Pinpoint the cell where the given text exists, returning its [x, y] midpoint coordinate. 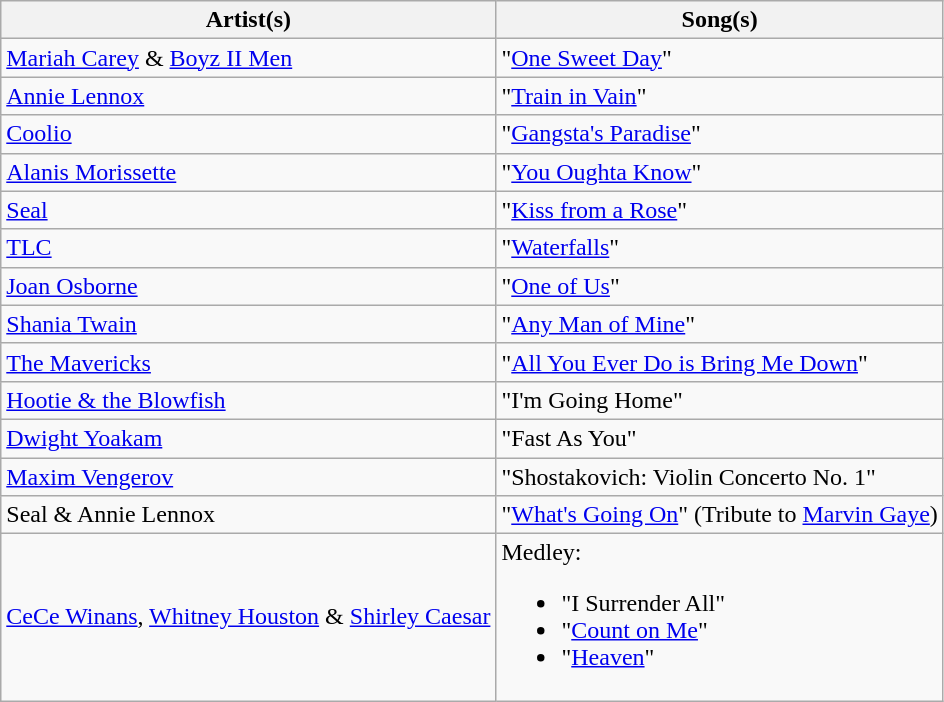
The Mavericks [248, 362]
Mariah Carey & Boyz II Men [248, 58]
"You Oughta Know" [720, 172]
"Kiss from a Rose" [720, 210]
"One Sweet Day" [720, 58]
"Gangsta's Paradise" [720, 134]
"Waterfalls" [720, 248]
Annie Lennox [248, 96]
Song(s) [720, 20]
Seal & Annie Lennox [248, 515]
"Any Man of Mine" [720, 324]
Joan Osborne [248, 286]
Alanis Morissette [248, 172]
TLC [248, 248]
Seal [248, 210]
Coolio [248, 134]
Medley:"I Surrender All""Count on Me""Heaven" [720, 618]
"Shostakovich: Violin Concerto No. 1" [720, 477]
"Fast As You" [720, 438]
Dwight Yoakam [248, 438]
Artist(s) [248, 20]
"What's Going On" (Tribute to Marvin Gaye) [720, 515]
Shania Twain [248, 324]
CeCe Winans, Whitney Houston & Shirley Caesar [248, 618]
"All You Ever Do is Bring Me Down" [720, 362]
Maxim Vengerov [248, 477]
"Train in Vain" [720, 96]
"I'm Going Home" [720, 400]
"One of Us" [720, 286]
Hootie & the Blowfish [248, 400]
